Determine the (X, Y) coordinate at the center of the cell enclosing the given text.  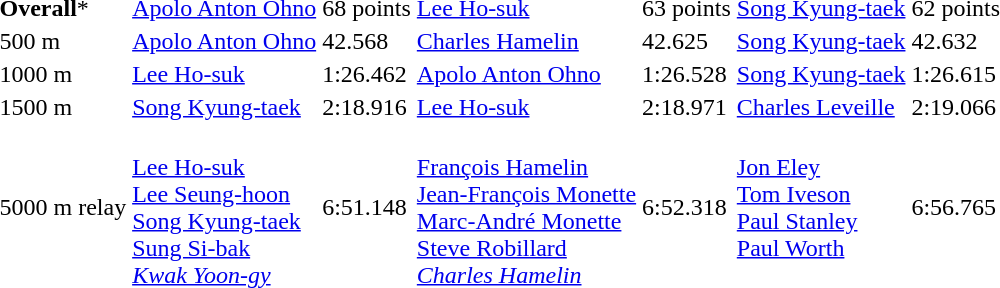
2:18.971 (687, 107)
42.625 (687, 41)
1:26.462 (367, 74)
1:26.528 (687, 74)
Charles Leveille (821, 107)
Charles Hamelin (526, 41)
2:18.916 (367, 107)
42.568 (367, 41)
